Provide the (X, Y) coordinate of the cell's center where the given text is located.  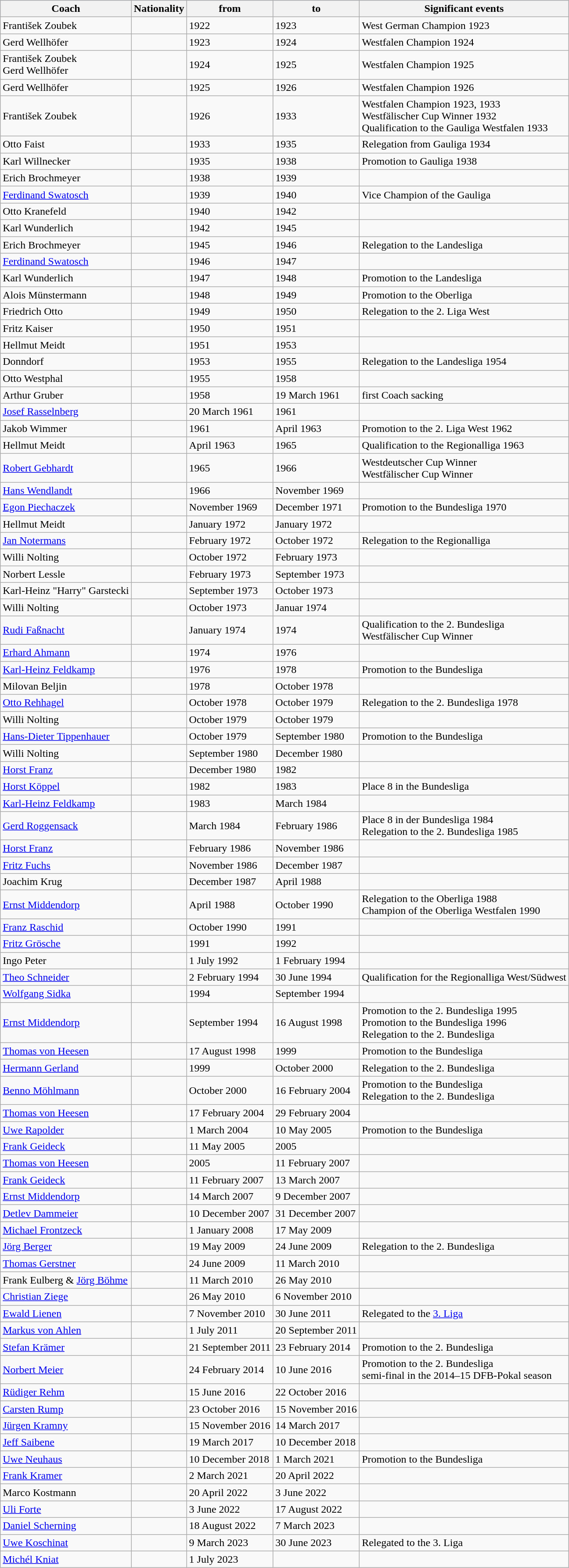
Markus von Ahlen (66, 1330)
Joachim Krug (66, 882)
Promotion to the Bundesliga Relegation to the 2. Bundesliga (465, 1090)
Uwe Koschinat (66, 1543)
Horst Köppel (66, 786)
Detlev Dammeier (66, 1213)
Coach (66, 9)
Donndorf (66, 362)
Carsten Rump (66, 1409)
17 May 2009 (316, 1230)
Uli Forte (66, 1509)
Karl-Heinz "Harry" Garstecki (66, 591)
19 March 2017 (230, 1442)
Jakob Wimmer (66, 428)
19 March 1961 (316, 395)
Relegation to the Oberliga 1988 Champion of the Oberliga Westfalen 1990 (465, 904)
Benno Möhlmann (66, 1090)
Relegation to the Regionalliga (465, 541)
30 June 1994 (316, 977)
1 July 1992 (230, 960)
Relegation to the Landesliga (465, 245)
17 August 1998 (230, 1051)
15 June 2016 (230, 1392)
Wolfgang Sidka (66, 994)
Josef Rasselnberg (66, 412)
Norbert Lessle (66, 574)
Westfalen Champion 1926 (465, 87)
1994 (230, 994)
Hermann Gerland (66, 1068)
December 1971 (316, 507)
Qualification to the 2. Bundesliga Westfälischer Cup Winner (465, 630)
Place 8 in der Bundesliga 1984 Relegation to the 2. Bundesliga 1985 (465, 826)
10 June 2016 (316, 1370)
to (316, 9)
Erhard Ahmann (66, 653)
2 February 1994 (230, 977)
16 August 1998 (316, 1022)
Promotion to the Landesliga (465, 278)
7 March 2023 (316, 1526)
11 May 2005 (230, 1147)
Norbert Meier (66, 1370)
Westfalen Champion 1924 (465, 42)
Egon Piechaczek (66, 507)
17 February 2004 (230, 1113)
Michael Frontzeck (66, 1230)
Promotion to the 2. Bundesliga (465, 1347)
9 December 2007 (316, 1197)
Frank Eulberg & Jörg Böhme (66, 1280)
Franz Raschid (66, 927)
Stefan Krämer (66, 1347)
16 February 2004 (316, 1090)
22 October 2016 (316, 1392)
Promotion to the Oberliga (465, 295)
Michél Kniat (66, 1559)
10 May 2005 (316, 1129)
Vice Champion of the Gauliga (465, 194)
Promotion to the 2. Bundesliga 1995 Promotion to the Bundesliga 1996 Relegation to the 2. Bundesliga (465, 1022)
Promotion to the 2. Liga West 1962 (465, 428)
1 March 2021 (316, 1459)
Januar 1974 (316, 608)
1 January 2008 (230, 1230)
1 July 2023 (230, 1559)
14 March 2017 (316, 1426)
Otto Kranefeld (66, 211)
Robert Gebhardt (66, 468)
Qualification to the Regionalliga 1963 (465, 445)
Ingo Peter (66, 960)
17 August 2022 (316, 1509)
10 December 2007 (230, 1213)
9 March 2023 (230, 1543)
Relegation to the 2. Bundesliga 1978 (465, 703)
31 December 2007 (316, 1213)
Relegation to the Landesliga 1954 (465, 362)
19 May 2009 (230, 1247)
Fritz Fuchs (66, 865)
Promotion to the Bundesliga 1970 (465, 507)
West German Champion 1923 (465, 25)
Nationality (159, 9)
1 July 2011 (230, 1330)
Hans Wendlandt (66, 490)
14 March 2007 (230, 1197)
František Zoubek Gerd Wellhöfer (66, 65)
23 February 2014 (316, 1347)
January 1974 (230, 630)
Relegation to the 2. Liga West (465, 312)
Uwe Neuhaus (66, 1459)
Arthur Gruber (66, 395)
1 March 2004 (230, 1129)
18 August 2022 (230, 1526)
Qualification for the Regionalliga West/Südwest (465, 977)
Rudi Faßnacht (66, 630)
Uwe Rapolder (66, 1129)
24 February 2014 (230, 1370)
13 March 2007 (316, 1180)
Place 8 in the Bundesliga (465, 786)
Rüdiger Rehm (66, 1392)
1 February 1994 (316, 960)
Friedrich Otto (66, 312)
Otto Westphal (66, 378)
30 June 2011 (316, 1313)
Promotion to Gauliga 1938 (465, 161)
Significant events (465, 9)
Otto Faist (66, 144)
Relegation from Gauliga 1934 (465, 144)
Westfalen Champion 1925 (465, 65)
20 March 1961 (230, 412)
Westdeutscher Cup Winner Westfälischer Cup Winner (465, 468)
2 March 2021 (230, 1476)
Jürgen Kramny (66, 1426)
Christian Ziege (66, 1297)
1992 (316, 944)
Jeff Saibene (66, 1442)
7 November 2010 (230, 1313)
Thomas Gerstner (66, 1263)
February 1972 (230, 541)
Jörg Berger (66, 1247)
23 October 2016 (230, 1409)
Frank Kramer (66, 1476)
Ewald Lienen (66, 1313)
Milovan Beljin (66, 686)
Marco Kostmann (66, 1492)
from (230, 9)
Otto Rehhagel (66, 703)
29 February 2004 (316, 1113)
Alois Münstermann (66, 295)
6 November 2010 (316, 1297)
first Coach sacking (465, 395)
Karl Willnecker (66, 161)
1922 (230, 25)
21 September 2011 (230, 1347)
Theo Schneider (66, 977)
Jan Notermans (66, 541)
Fritz Kaiser (66, 328)
Hans-Dieter Tippenhauer (66, 736)
30 June 2023 (316, 1543)
20 September 2011 (316, 1330)
Fritz Grösche (66, 944)
Gerd Roggensack (66, 826)
Promotion to the 2. Bundesligasemi-final in the 2014–15 DFB-Pokal season (465, 1370)
Westfalen Champion 1923, 1933 Westfälischer Cup Winner 1932 Qualification to the Gauliga Westfalen 1933 (465, 116)
Daniel Scherning (66, 1526)
